Determine the (x, y) coordinate at the center of the cell enclosing the given text.  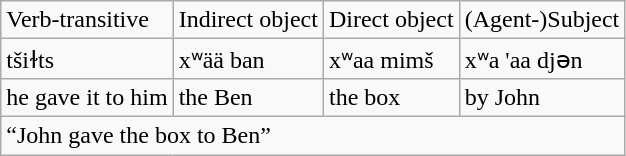
“John gave the box to Ben” (313, 135)
Direct object (391, 20)
Indirect object (248, 20)
xʷa 'aa djən (542, 59)
he gave it to him (87, 97)
tšiɫts (87, 59)
the Ben (248, 97)
xʷää ban (248, 59)
by John (542, 97)
Verb-transitive (87, 20)
(Agent-)Subject (542, 20)
the box (391, 97)
xʷaa mimš (391, 59)
